Capture the cell that displays the provided text and extract its [x, y] central coordinate. 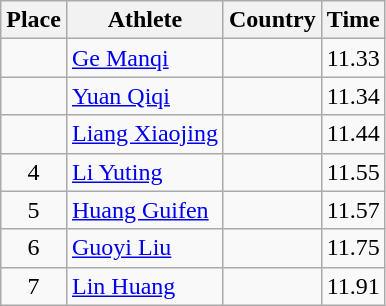
11.75 [353, 248]
Country [272, 20]
4 [34, 172]
Huang Guifen [144, 210]
5 [34, 210]
Liang Xiaojing [144, 134]
11.55 [353, 172]
Place [34, 20]
Yuan Qiqi [144, 96]
11.34 [353, 96]
Time [353, 20]
7 [34, 286]
Li Yuting [144, 172]
6 [34, 248]
Lin Huang [144, 286]
11.57 [353, 210]
11.33 [353, 58]
11.44 [353, 134]
Guoyi Liu [144, 248]
Athlete [144, 20]
11.91 [353, 286]
Ge Manqi [144, 58]
